Scan for the cell matching the given text and deliver its (X, Y) coordinate at center. 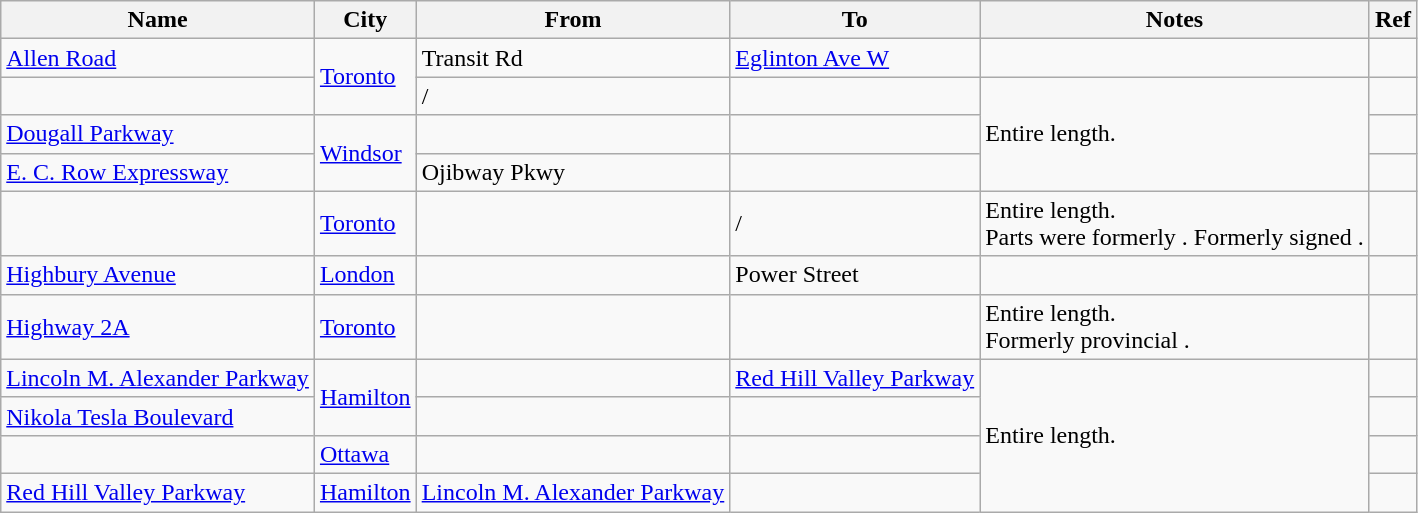
Transit Rd (573, 58)
London (365, 275)
Entire length.Formerly provincial . (1175, 326)
Eglinton Ave W (855, 58)
Nikola Tesla Boulevard (158, 416)
Ojibway Pkwy (573, 172)
Notes (1175, 20)
Allen Road (158, 58)
Ottawa (365, 454)
Highway 2A (158, 326)
To (855, 20)
E. C. Row Expressway (158, 172)
Name (158, 20)
Entire length.Parts were formerly . Formerly signed . (1175, 224)
Windsor (365, 153)
Power Street (855, 275)
From (573, 20)
Dougall Parkway (158, 134)
Ref (1392, 20)
Highbury Avenue (158, 275)
City (365, 20)
